From the cell containing the given text, extract its center point as (x, y) coordinate. 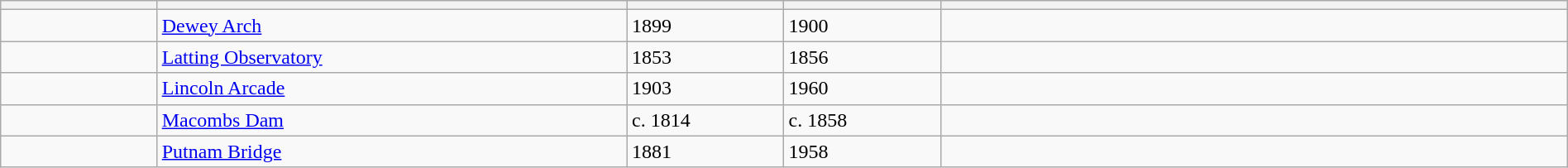
1903 (706, 89)
Putnam Bridge (392, 151)
1856 (862, 57)
c. 1814 (706, 120)
Latting Observatory (392, 57)
Lincoln Arcade (392, 89)
c. 1858 (862, 120)
1900 (862, 26)
1881 (706, 151)
1899 (706, 26)
1853 (706, 57)
Dewey Arch (392, 26)
1958 (862, 151)
Macombs Dam (392, 120)
1960 (862, 89)
